Provide the (X, Y) coordinate of the cell's center where the given text is located.  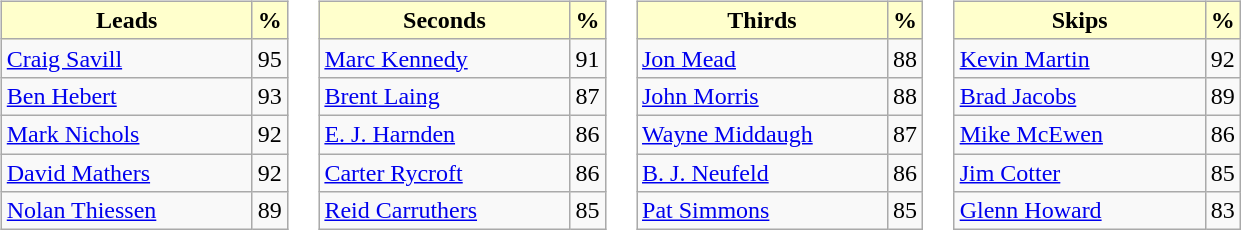
91 (588, 58)
Marc Kennedy (444, 58)
Ben Hebert (126, 96)
David Mathers (126, 173)
Brad Jacobs (1080, 96)
Reid Carruthers (444, 211)
Jon Mead (762, 58)
Thirds (762, 20)
Brent Laing (444, 96)
Glenn Howard (1080, 211)
95 (270, 58)
John Morris (762, 96)
Wayne Middaugh (762, 134)
Seconds (444, 20)
83 (1222, 211)
Pat Simmons (762, 211)
Leads (126, 20)
Carter Rycroft (444, 173)
93 (270, 96)
Mike McEwen (1080, 134)
B. J. Neufeld (762, 173)
Jim Cotter (1080, 173)
Skips (1080, 20)
Mark Nichols (126, 134)
Kevin Martin (1080, 58)
Nolan Thiessen (126, 211)
E. J. Harnden (444, 134)
Craig Savill (126, 58)
